Extract the (x, y) coordinate from the center of the cell holding the provided text.  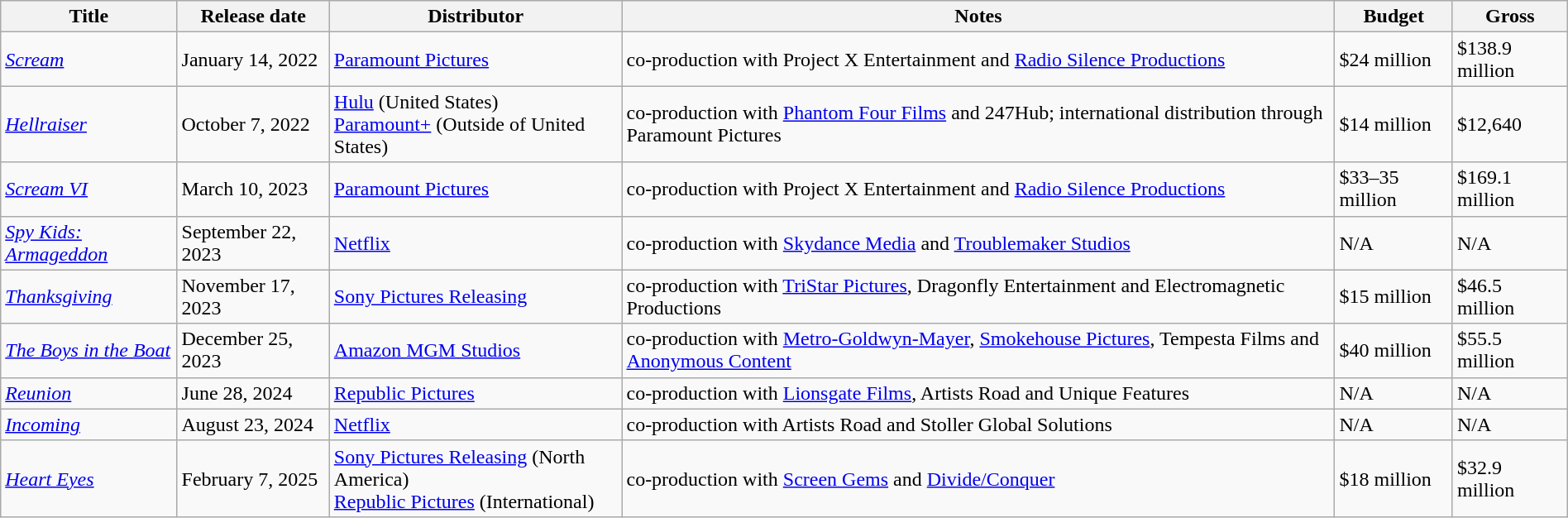
Republic Pictures (476, 393)
November 17, 2023 (253, 296)
co-production with Metro-Goldwyn-Mayer, Smokehouse Pictures, Tempesta Films and Anonymous Content (978, 351)
The Boys in the Boat (89, 351)
Sony Pictures Releasing (476, 296)
Scream (89, 60)
Distributor (476, 17)
March 10, 2023 (253, 189)
Amazon MGM Studios (476, 351)
$18 million (1394, 478)
$55.5 million (1510, 351)
co-production with Skydance Media and Troublemaker Studios (978, 243)
$169.1 million (1510, 189)
Release date (253, 17)
$15 million (1394, 296)
co-production with Artists Road and Stoller Global Solutions (978, 424)
$138.9 million (1510, 60)
Hulu (United States)Paramount+ (Outside of United States) (476, 124)
Thanksgiving (89, 296)
Heart Eyes (89, 478)
October 7, 2022 (253, 124)
August 23, 2024 (253, 424)
Gross (1510, 17)
Incoming (89, 424)
January 14, 2022 (253, 60)
$40 million (1394, 351)
Notes (978, 17)
$32.9 million (1510, 478)
$24 million (1394, 60)
Scream VI (89, 189)
$46.5 million (1510, 296)
February 7, 2025 (253, 478)
Spy Kids: Armageddon (89, 243)
co-production with Phantom Four Films and 247Hub; international distribution through Paramount Pictures (978, 124)
co-production with TriStar Pictures, Dragonfly Entertainment and Electromagnetic Productions (978, 296)
Budget (1394, 17)
$33–35 million (1394, 189)
co-production with Lionsgate Films, Artists Road and Unique Features (978, 393)
$12,640 (1510, 124)
June 28, 2024 (253, 393)
co-production with Screen Gems and Divide/Conquer (978, 478)
December 25, 2023 (253, 351)
Title (89, 17)
Hellraiser (89, 124)
Reunion (89, 393)
September 22, 2023 (253, 243)
Sony Pictures Releasing (North America)Republic Pictures (International) (476, 478)
$14 million (1394, 124)
